Identify which cell holds the provided text, then report its (x, y) central coordinate. 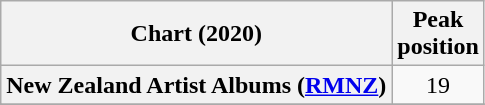
Chart (2020) (196, 34)
New Zealand Artist Albums (RMNZ) (196, 85)
19 (438, 85)
Peakposition (438, 34)
